Detect which cell encompasses the target text, then output its (x, y) center coordinate. 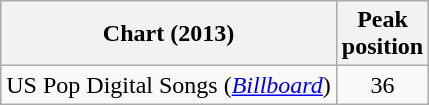
US Pop Digital Songs (Billboard) (169, 85)
Peakposition (382, 34)
36 (382, 85)
Chart (2013) (169, 34)
